From the cell containing the given text, extract its center point as [X, Y] coordinate. 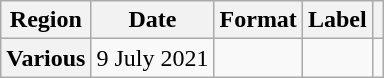
Date [152, 20]
Label [337, 20]
Format [258, 20]
Various [46, 58]
9 July 2021 [152, 58]
Region [46, 20]
